Pinpoint the cell where the given text exists, returning its (X, Y) midpoint coordinate. 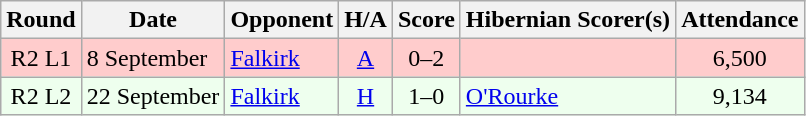
H/A (366, 20)
Opponent (282, 20)
1–0 (426, 96)
Score (426, 20)
Hibernian Scorer(s) (568, 20)
O'Rourke (568, 96)
Date (153, 20)
22 September (153, 96)
H (366, 96)
0–2 (426, 58)
Attendance (740, 20)
R2 L1 (41, 58)
Round (41, 20)
9,134 (740, 96)
6,500 (740, 58)
A (366, 58)
R2 L2 (41, 96)
8 September (153, 58)
